Pinpoint the cell where the given text exists, returning its [X, Y] midpoint coordinate. 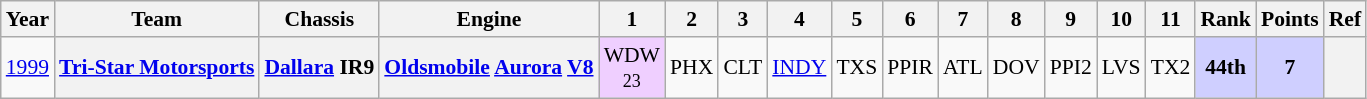
44th [1226, 68]
5 [856, 19]
PPIR [910, 68]
ATL [963, 68]
CLT [742, 68]
PHX [692, 68]
1 [632, 19]
9 [1071, 19]
1999 [28, 68]
DOV [1016, 68]
8 [1016, 19]
Team [156, 19]
11 [1171, 19]
3 [742, 19]
Oldsmobile Aurora V8 [488, 68]
WDW23 [632, 68]
10 [1122, 19]
PPI2 [1071, 68]
Points [1290, 19]
TX2 [1171, 68]
Tri-Star Motorsports [156, 68]
Chassis [319, 19]
INDY [799, 68]
4 [799, 19]
TXS [856, 68]
Ref [1345, 19]
Dallara IR9 [319, 68]
Engine [488, 19]
LVS [1122, 68]
Rank [1226, 19]
2 [692, 19]
Year [28, 19]
6 [910, 19]
